Search for the cell housing the specified text and yield its [X, Y] center coordinate. 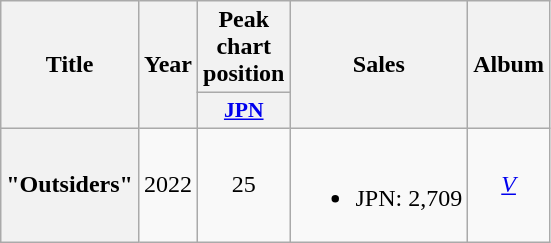
JPN [244, 111]
Sales [379, 65]
JPN: 2,709 [379, 184]
"Outsiders" [70, 184]
Year [168, 65]
V [509, 184]
Title [70, 65]
Album [509, 65]
Peak chart position [244, 47]
25 [244, 184]
2022 [168, 184]
